Scan for the cell matching the given text and deliver its (x, y) coordinate at center. 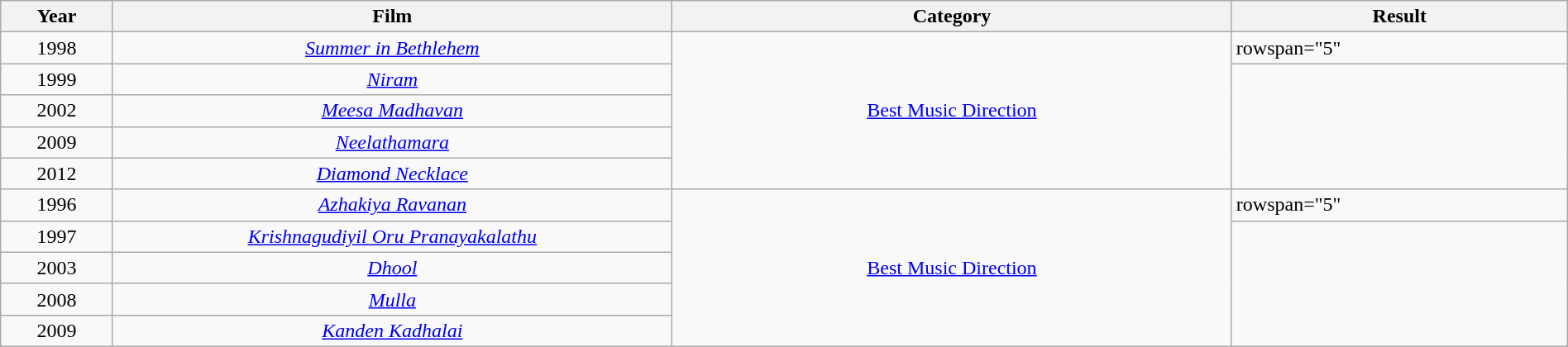
1997 (56, 236)
Meesa Madhavan (392, 111)
1998 (56, 48)
Film (392, 17)
Krishnagudiyil Oru Pranayakalathu (392, 236)
1996 (56, 205)
Kanden Kadhalai (392, 330)
2008 (56, 299)
Dhool (392, 268)
Mulla (392, 299)
Summer in Bethlehem (392, 48)
2002 (56, 111)
Niram (392, 79)
Category (953, 17)
2003 (56, 268)
Neelathamara (392, 142)
Diamond Necklace (392, 173)
1999 (56, 79)
Year (56, 17)
2012 (56, 173)
Result (1399, 17)
Azhakiya Ravanan (392, 205)
